Pinpoint the cell where the given text exists, returning its [X, Y] midpoint coordinate. 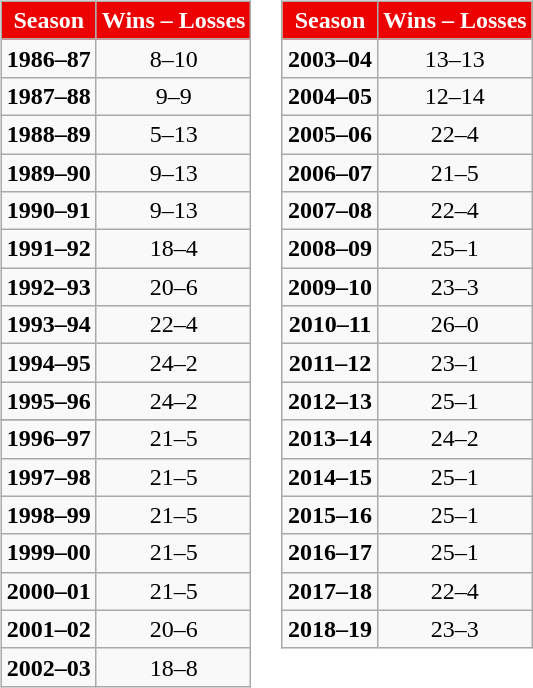
1989–90 [48, 173]
2002–03 [48, 667]
2017–18 [330, 591]
1992–93 [48, 287]
1993–94 [48, 325]
2011–12 [330, 363]
2008–09 [330, 249]
1997–98 [48, 477]
2014–15 [330, 477]
2004–05 [330, 96]
5–13 [174, 134]
1987–88 [48, 96]
1986–87 [48, 58]
8–10 [174, 58]
1999–00 [48, 553]
1996–97 [48, 439]
2003–04 [330, 58]
2015–16 [330, 515]
2012–13 [330, 401]
2005–06 [330, 134]
26–0 [456, 325]
1998–99 [48, 515]
13–13 [456, 58]
2016–17 [330, 553]
2006–07 [330, 173]
18–4 [174, 249]
2007–08 [330, 211]
2010–11 [330, 325]
12–14 [456, 96]
9–9 [174, 96]
2009–10 [330, 287]
2018–19 [330, 629]
18–8 [174, 667]
2000–01 [48, 591]
1995–96 [48, 401]
23–1 [456, 363]
1988–89 [48, 134]
2013–14 [330, 439]
2001–02 [48, 629]
1990–91 [48, 211]
1994–95 [48, 363]
1991–92 [48, 249]
